Provide the (x, y) coordinate of the cell's center where the given text is located.  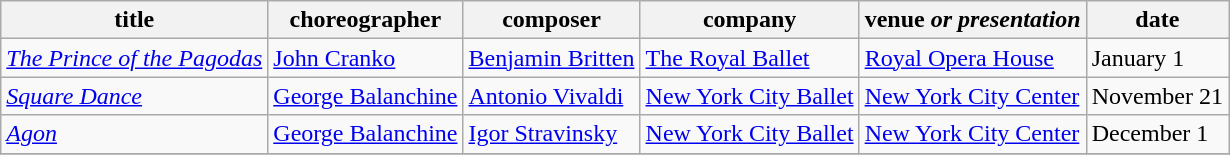
venue or presentation (972, 20)
Benjamin Britten (552, 58)
January 1 (1157, 58)
John Cranko (366, 58)
company (750, 20)
The Royal Ballet (750, 58)
Square Dance (134, 96)
The Prince of the Pagodas (134, 58)
December 1 (1157, 134)
title (134, 20)
Antonio Vivaldi (552, 96)
choreographer (366, 20)
Igor Stravinsky (552, 134)
Agon (134, 134)
November 21 (1157, 96)
date (1157, 20)
Royal Opera House (972, 58)
composer (552, 20)
